Pinpoint the cell where the given text exists, returning its (X, Y) midpoint coordinate. 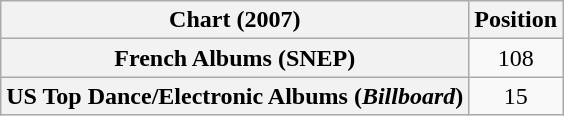
French Albums (SNEP) (235, 58)
Position (516, 20)
108 (516, 58)
15 (516, 96)
US Top Dance/Electronic Albums (Billboard) (235, 96)
Chart (2007) (235, 20)
